Locate the cell with the specified text and output its (X, Y) center coordinate. 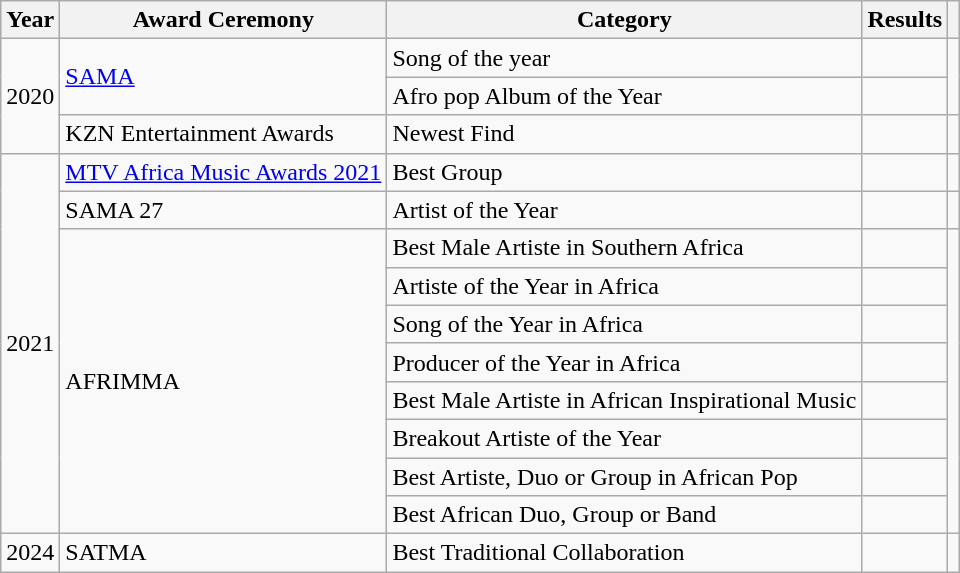
Award Ceremony (224, 20)
AFRIMMA (224, 381)
MTV Africa Music Awards 2021 (224, 172)
2020 (30, 96)
Best Artiste, Duo or Group in African Pop (624, 477)
Best Group (624, 172)
Song of the year (624, 58)
Breakout Artiste of the Year (624, 438)
SAMA 27 (224, 210)
Song of the Year in Africa (624, 324)
Category (624, 20)
Artist of the Year (624, 210)
2021 (30, 344)
Newest Find (624, 134)
Results (905, 20)
Year (30, 20)
Afro pop Album of the Year (624, 96)
Best Male Artiste in African Inspirational Music (624, 400)
Producer of the Year in Africa (624, 362)
Best Male Artiste in Southern Africa (624, 248)
2024 (30, 553)
Artiste of the Year in Africa (624, 286)
Best Traditional Collaboration (624, 553)
SATMA (224, 553)
SAMA (224, 77)
Best African Duo, Group or Band (624, 515)
KZN Entertainment Awards (224, 134)
